Search for the cell housing the specified text and yield its (X, Y) center coordinate. 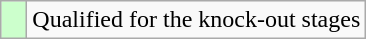
Qualified for the knock-out stages (196, 20)
